Return the (X, Y) coordinate for the center point of the cell that contains the specified text.  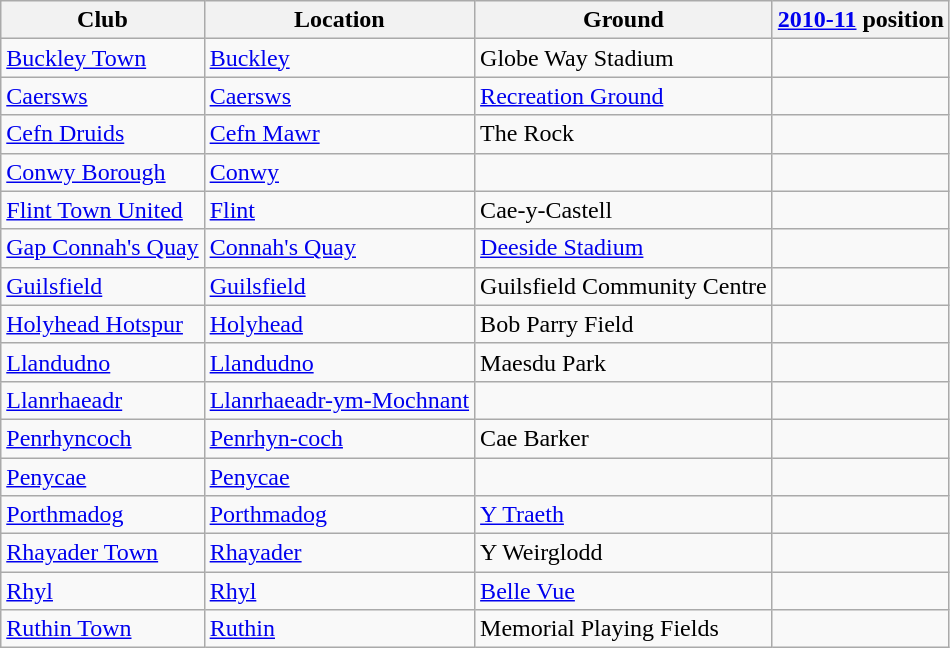
Rhayader Town (102, 553)
Bob Parry Field (624, 324)
Penrhyncoch (102, 438)
Flint Town United (102, 210)
Connah's Quay (339, 248)
Ruthin (339, 629)
Cae Barker (624, 438)
Holyhead Hotspur (102, 324)
Flint (339, 210)
Rhayader (339, 553)
Y Weirglodd (624, 553)
Guilsfield Community Centre (624, 286)
Gap Connah's Quay (102, 248)
Penrhyn-coch (339, 438)
Location (339, 20)
Buckley Town (102, 58)
Llanrhaeadr (102, 400)
The Rock (624, 134)
Cefn Mawr (339, 134)
Club (102, 20)
Recreation Ground (624, 96)
Memorial Playing Fields (624, 629)
Cefn Druids (102, 134)
2010-11 position (860, 20)
Maesdu Park (624, 362)
Globe Way Stadium (624, 58)
Buckley (339, 58)
Conwy (339, 172)
Holyhead (339, 324)
Cae-y-Castell (624, 210)
Deeside Stadium (624, 248)
Ruthin Town (102, 629)
Llanrhaeadr-ym-Mochnant (339, 400)
Conwy Borough (102, 172)
Ground (624, 20)
Belle Vue (624, 591)
Y Traeth (624, 515)
